Find where the given text appears and provide that cell's center as (x, y) coordinate. 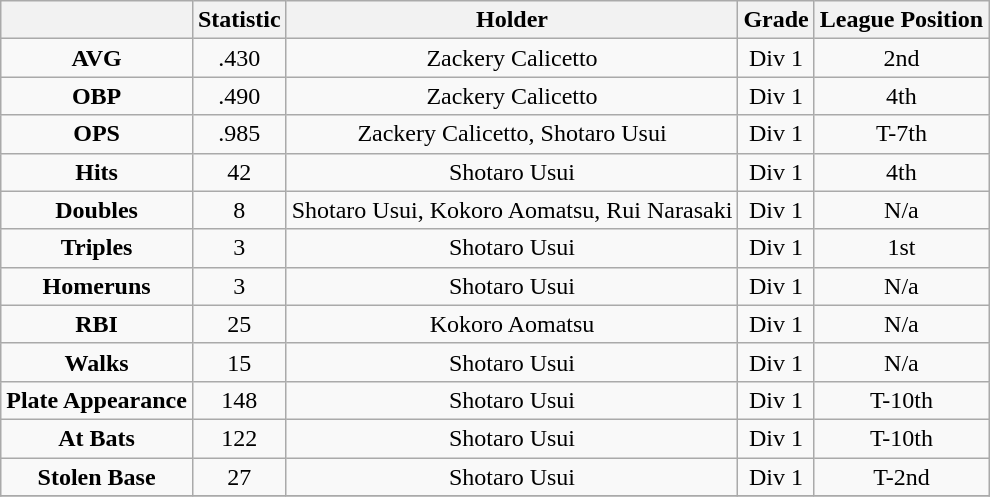
T-7th (901, 134)
27 (239, 477)
2nd (901, 58)
148 (239, 400)
Walks (97, 362)
Homeruns (97, 286)
.985 (239, 134)
League Position (901, 20)
1st (901, 248)
42 (239, 172)
Triples (97, 248)
Holder (512, 20)
Plate Appearance (97, 400)
Grade (776, 20)
Zackery Calicetto, Shotaro Usui (512, 134)
Statistic (239, 20)
.490 (239, 96)
AVG (97, 58)
Doubles (97, 210)
15 (239, 362)
At Bats (97, 438)
Stolen Base (97, 477)
Hits (97, 172)
OBP (97, 96)
OPS (97, 134)
.430 (239, 58)
25 (239, 324)
RBI (97, 324)
T-2nd (901, 477)
Shotaro Usui, Kokoro Aomatsu, Rui Narasaki (512, 210)
Kokoro Aomatsu (512, 324)
8 (239, 210)
122 (239, 438)
